Output the (x, y) coordinate of the center of the cell containing the given text.  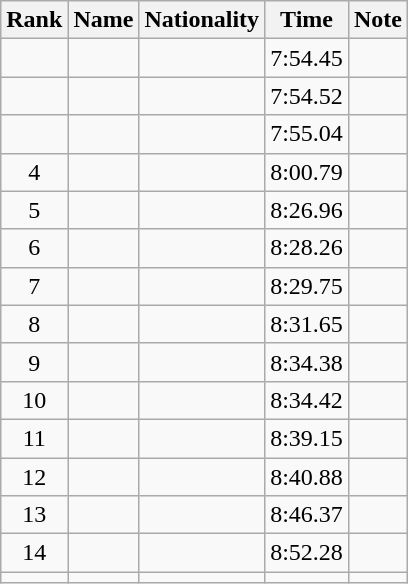
7:54.52 (307, 96)
Name (104, 20)
11 (34, 438)
8:29.75 (307, 286)
5 (34, 210)
14 (34, 553)
8:26.96 (307, 210)
8:28.26 (307, 248)
8:34.38 (307, 362)
Time (307, 20)
8:52.28 (307, 553)
8 (34, 324)
6 (34, 248)
10 (34, 400)
7 (34, 286)
8:39.15 (307, 438)
4 (34, 172)
8:00.79 (307, 172)
7:55.04 (307, 134)
13 (34, 515)
9 (34, 362)
8:31.65 (307, 324)
8:40.88 (307, 477)
8:46.37 (307, 515)
Note (378, 20)
12 (34, 477)
Nationality (202, 20)
7:54.45 (307, 58)
8:34.42 (307, 400)
Rank (34, 20)
